Output the [x, y] coordinate of the center of the cell containing the given text.  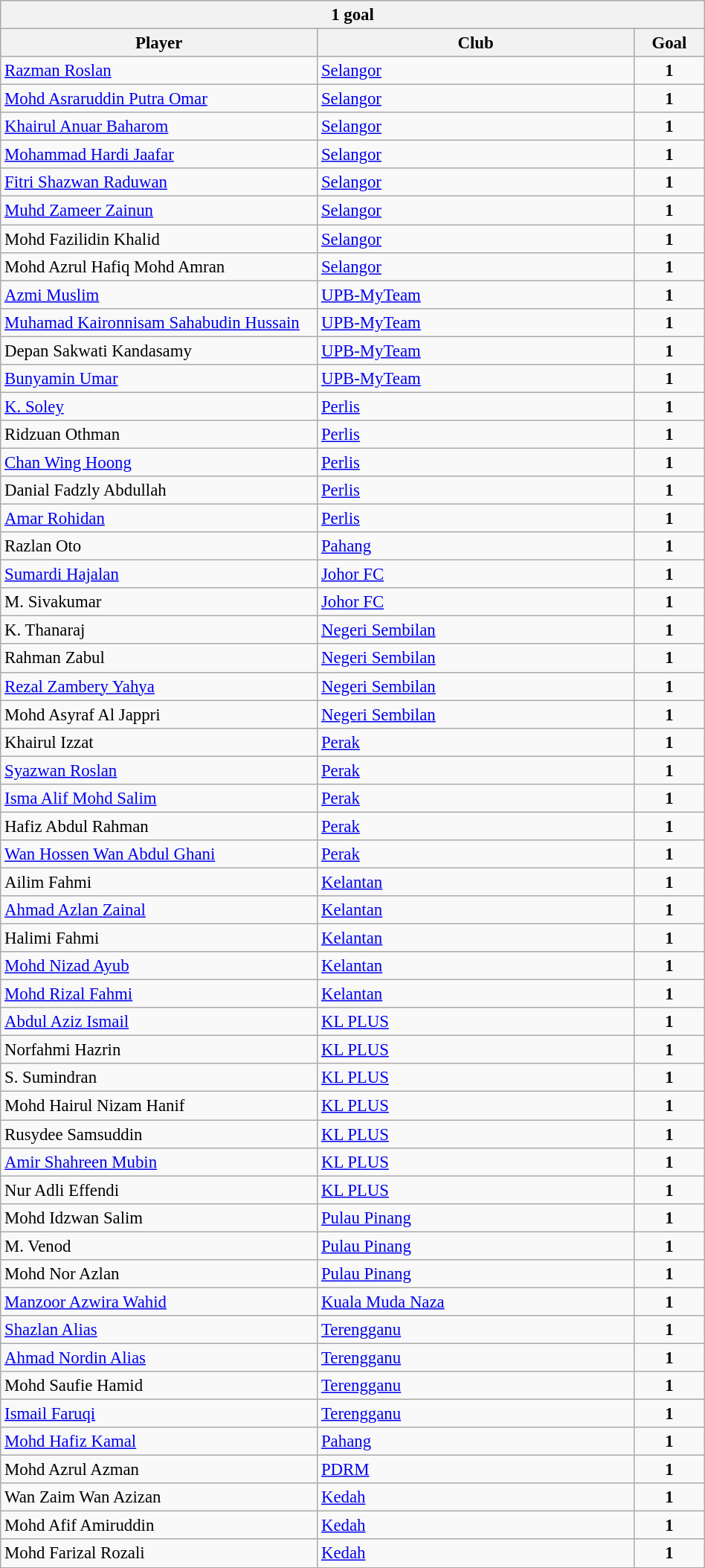
Amir Shahreen Mubin [159, 1162]
Mohd Saufie Hamid [159, 1386]
Azmi Muslim [159, 295]
Rusydee Samsuddin [159, 1134]
S. Sumindran [159, 1078]
Abdul Aziz Ismail [159, 1022]
Fitri Shazwan Raduwan [159, 182]
Mohd Farizal Rozali [159, 1554]
Hafiz Abdul Rahman [159, 826]
Mohd Asraruddin Putra Omar [159, 99]
Club [476, 43]
M. Sivakumar [159, 602]
Ailim Fahmi [159, 882]
Mohd Idzwan Salim [159, 1217]
K. Thanaraj [159, 630]
Ahmad Azlan Zainal [159, 910]
Danial Fadzly Abdullah [159, 490]
Syazwan Roslan [159, 770]
PDRM [476, 1470]
Muhamad Kaironnisam Sahabudin Hussain [159, 322]
Rahman Zabul [159, 659]
Khairul Anuar Baharom [159, 127]
Mohd Hairul Nizam Hanif [159, 1106]
Ismail Faruqi [159, 1414]
Razman Roslan [159, 71]
Rezal Zambery Yahya [159, 686]
Mohd Azrul Azman [159, 1470]
Isma Alif Mohd Salim [159, 799]
Halimi Fahmi [159, 938]
Mohammad Hardi Jaafar [159, 155]
Depan Sakwati Kandasamy [159, 351]
M. Venod [159, 1246]
Mohd Azrul Hafiq Mohd Amran [159, 266]
Sumardi Hajalan [159, 575]
Amar Rohidan [159, 519]
Shazlan Alias [159, 1330]
Goal [669, 43]
Khairul Izzat [159, 742]
Nur Adli Effendi [159, 1190]
Ahmad Nordin Alias [159, 1357]
Manzoor Azwira Wahid [159, 1302]
K. Soley [159, 406]
Wan Hossen Wan Abdul Ghani [159, 854]
Bunyamin Umar [159, 379]
Mohd Nor Azlan [159, 1274]
Mohd Asyraf Al Jappri [159, 714]
Wan Zaim Wan Azizan [159, 1497]
Norfahmi Hazrin [159, 1050]
Mohd Afif Amiruddin [159, 1526]
Razlan Oto [159, 546]
Chan Wing Hoong [159, 462]
Mohd Hafiz Kamal [159, 1441]
Ridzuan Othman [159, 435]
Mohd Rizal Fahmi [159, 994]
1 goal [352, 15]
Mohd Fazilidin Khalid [159, 239]
Muhd Zameer Zainun [159, 211]
Player [159, 43]
Kuala Muda Naza [476, 1302]
Mohd Nizad Ayub [159, 966]
